Scan for the cell matching the given text and deliver its (x, y) coordinate at center. 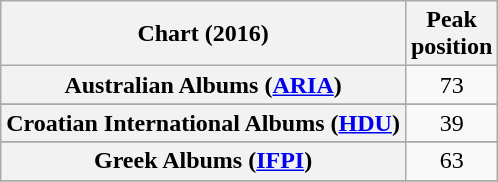
Chart (2016) (204, 34)
Greek Albums (IFPI) (204, 161)
Croatian International Albums (HDU) (204, 123)
Peakposition (451, 34)
63 (451, 161)
Australian Albums (ARIA) (204, 85)
73 (451, 85)
39 (451, 123)
